Capture the cell that displays the provided text and extract its [X, Y] central coordinate. 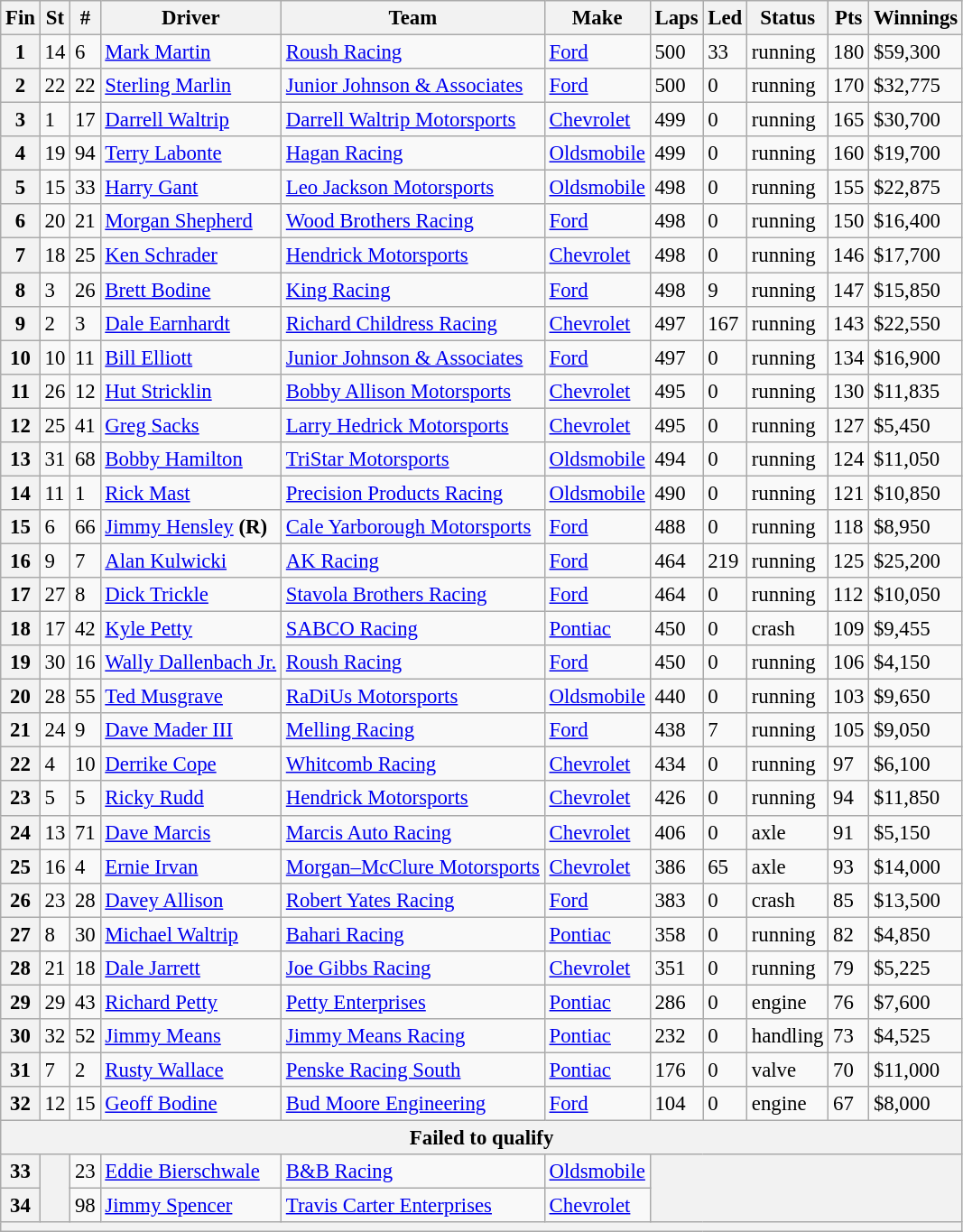
$5,450 [916, 425]
$8,000 [916, 1104]
$13,500 [916, 900]
$5,150 [916, 832]
Bahari Racing [412, 934]
Geoff Bodine [190, 1104]
Larry Hedrick Motorsports [412, 425]
Michael Waltrip [190, 934]
434 [677, 764]
146 [848, 255]
Ernie Irvan [190, 866]
RaDiUs Motorsports [412, 697]
$15,850 [916, 290]
Greg Sacks [190, 425]
438 [677, 730]
B&B Racing [412, 1172]
Make [597, 18]
34 [21, 1206]
98 [85, 1206]
Bud Moore Engineering [412, 1104]
143 [848, 323]
handling [787, 1036]
43 [85, 1002]
Robert Yates Racing [412, 900]
41 [85, 425]
Melling Racing [412, 730]
$8,950 [916, 527]
Hagan Racing [412, 153]
219 [726, 560]
$9,455 [916, 629]
Fin [21, 18]
52 [85, 1036]
$11,850 [916, 799]
TriStar Motorsports [412, 459]
Terry Labonte [190, 153]
440 [677, 697]
42 [85, 629]
Jimmy Spencer [190, 1206]
Leo Jackson Motorsports [412, 188]
104 [677, 1104]
Driver [190, 18]
65 [726, 866]
Jimmy Means [190, 1036]
180 [848, 52]
121 [848, 493]
Penske Racing South [412, 1070]
Richard Petty [190, 1002]
Sterling Marlin [190, 86]
Brett Bodine [190, 290]
valve [787, 1070]
Jimmy Hensley (R) [190, 527]
Status [787, 18]
68 [85, 459]
Mark Martin [190, 52]
170 [848, 86]
112 [848, 595]
Derrike Cope [190, 764]
106 [848, 662]
Morgan–McClure Motorsports [412, 866]
Led [726, 18]
Rusty Wallace [190, 1070]
Richard Childress Racing [412, 323]
55 [85, 697]
165 [848, 120]
147 [848, 290]
Whitcomb Racing [412, 764]
$9,050 [916, 730]
232 [677, 1036]
$10,050 [916, 595]
426 [677, 799]
82 [848, 934]
155 [848, 188]
Laps [677, 18]
$11,000 [916, 1070]
$11,050 [916, 459]
$16,900 [916, 357]
Petty Enterprises [412, 1002]
105 [848, 730]
Dale Jarrett [190, 968]
$59,300 [916, 52]
Pts [848, 18]
King Racing [412, 290]
$19,700 [916, 153]
93 [848, 866]
406 [677, 832]
$25,200 [916, 560]
Bobby Hamilton [190, 459]
Cale Yarborough Motorsports [412, 527]
Kyle Petty [190, 629]
Dick Trickle [190, 595]
Wally Dallenbach Jr. [190, 662]
160 [848, 153]
85 [848, 900]
66 [85, 527]
$6,100 [916, 764]
167 [726, 323]
73 [848, 1036]
Stavola Brothers Racing [412, 595]
Dave Mader III [190, 730]
134 [848, 357]
Harry Gant [190, 188]
Ted Musgrave [190, 697]
91 [848, 832]
Ken Schrader [190, 255]
# [85, 18]
Marcis Auto Racing [412, 832]
$17,700 [916, 255]
$22,550 [916, 323]
Bill Elliott [190, 357]
$10,850 [916, 493]
130 [848, 391]
Wood Brothers Racing [412, 221]
$16,400 [916, 221]
Dave Marcis [190, 832]
$4,150 [916, 662]
$14,000 [916, 866]
Eddie Bierschwale [190, 1172]
118 [848, 527]
Failed to qualify [482, 1138]
Rick Mast [190, 493]
67 [848, 1104]
109 [848, 629]
$4,525 [916, 1036]
$7,600 [916, 1002]
176 [677, 1070]
490 [677, 493]
351 [677, 968]
Travis Carter Enterprises [412, 1206]
488 [677, 527]
124 [848, 459]
103 [848, 697]
79 [848, 968]
$32,775 [916, 86]
Precision Products Racing [412, 493]
$30,700 [916, 120]
$9,650 [916, 697]
Winnings [916, 18]
$4,850 [916, 934]
70 [848, 1070]
286 [677, 1002]
Hut Stricklin [190, 391]
Joe Gibbs Racing [412, 968]
St [54, 18]
494 [677, 459]
76 [848, 1002]
Team [412, 18]
SABCO Racing [412, 629]
Ricky Rudd [190, 799]
Bobby Allison Motorsports [412, 391]
127 [848, 425]
125 [848, 560]
AK Racing [412, 560]
$5,225 [916, 968]
Davey Allison [190, 900]
71 [85, 832]
$11,835 [916, 391]
Jimmy Means Racing [412, 1036]
Alan Kulwicki [190, 560]
Darrell Waltrip Motorsports [412, 120]
383 [677, 900]
386 [677, 866]
Darrell Waltrip [190, 120]
97 [848, 764]
Morgan Shepherd [190, 221]
Dale Earnhardt [190, 323]
150 [848, 221]
358 [677, 934]
$22,875 [916, 188]
